Capture the cell that displays the provided text and extract its (x, y) central coordinate. 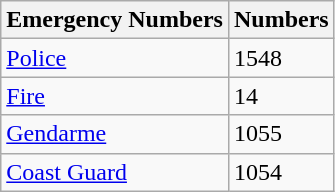
1055 (281, 134)
Emergency Numbers (115, 20)
Gendarme (115, 134)
14 (281, 96)
Numbers (281, 20)
1054 (281, 172)
Police (115, 58)
Coast Guard (115, 172)
1548 (281, 58)
Fire (115, 96)
